Search for the cell housing the specified text and yield its [x, y] center coordinate. 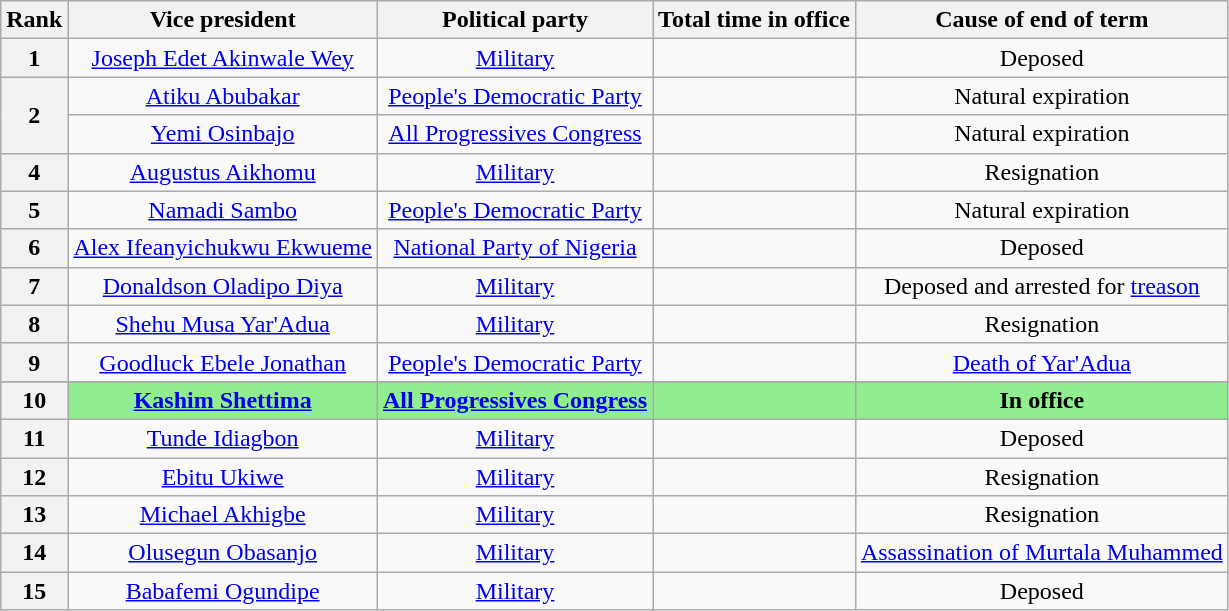
Joseph Edet Akinwale Wey [223, 58]
Augustus Aikhomu [223, 172]
Deposed and arrested for treason [1042, 286]
2 [34, 115]
Political party [514, 20]
Babafemi Ogundipe [223, 591]
Assassination of Murtala Muhammed [1042, 553]
Vice president [223, 20]
Tunde Idiagbon [223, 438]
8 [34, 324]
11 [34, 438]
Ebitu Ukiwe [223, 477]
Shehu Musa Yar'Adua [223, 324]
Alex Ifeanyichukwu Ekwueme [223, 248]
4 [34, 172]
Goodluck Ebele Jonathan [223, 362]
Atiku Abubakar [223, 96]
Cause of end of term [1042, 20]
5 [34, 210]
14 [34, 553]
9 [34, 362]
12 [34, 477]
6 [34, 248]
Kashim Shettima [223, 400]
Olusegun Obasanjo [223, 553]
15 [34, 591]
Yemi Osinbajo [223, 134]
Namadi Sambo [223, 210]
In office [1042, 400]
National Party of Nigeria [514, 248]
7 [34, 286]
Rank [34, 20]
1 [34, 58]
10 [34, 400]
Death of Yar'Adua [1042, 362]
Total time in office [754, 20]
Donaldson Oladipo Diya [223, 286]
13 [34, 515]
Michael Akhigbe [223, 515]
